Capture the cell that displays the provided text and extract its [x, y] central coordinate. 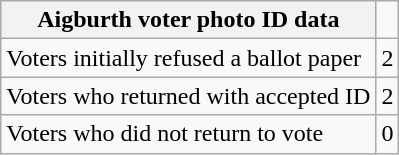
Voters who did not return to vote [188, 134]
Voters who returned with accepted ID [188, 96]
Aigburth voter photo ID data [188, 20]
Voters initially refused a ballot paper [188, 58]
0 [388, 134]
